Determine the (X, Y) coordinate at the center of the cell enclosing the given text.  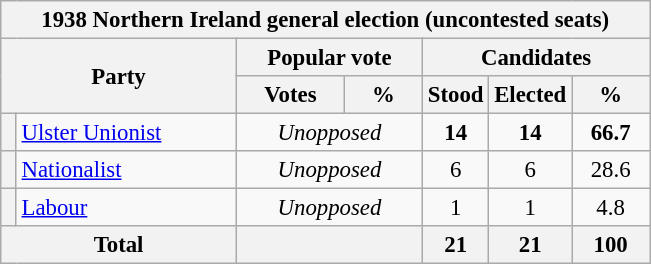
Popular vote (329, 58)
66.7 (611, 133)
Party (119, 76)
1938 Northern Ireland general election (uncontested seats) (326, 20)
100 (611, 245)
Votes (290, 95)
28.6 (611, 170)
Elected (530, 95)
4.8 (611, 208)
Candidates (536, 58)
Nationalist (126, 170)
Ulster Unionist (126, 133)
Total (119, 245)
Stood (456, 95)
Labour (126, 208)
